Determine the [x, y] coordinate at the center of the cell enclosing the given text.  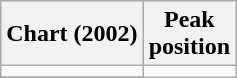
Peakposition [189, 34]
Chart (2002) [72, 34]
